Find where the given text appears and provide that cell's center as [x, y] coordinate. 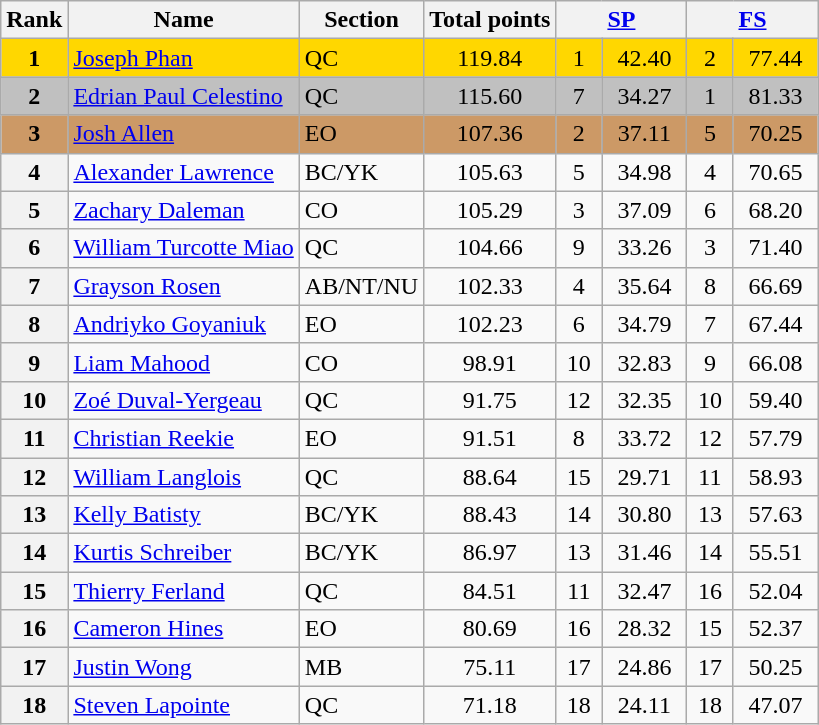
Alexander Lawrence [184, 172]
37.09 [644, 210]
70.65 [776, 172]
77.44 [776, 58]
SP [622, 20]
30.80 [644, 515]
104.66 [490, 248]
37.11 [644, 134]
88.64 [490, 477]
47.07 [776, 705]
32.35 [644, 400]
66.08 [776, 362]
William Turcotte Miao [184, 248]
32.83 [644, 362]
William Langlois [184, 477]
MB [361, 667]
AB/NT/NU [361, 286]
Kurtis Schreiber [184, 553]
81.33 [776, 96]
91.51 [490, 438]
59.40 [776, 400]
Zachary Daleman [184, 210]
52.37 [776, 629]
57.63 [776, 515]
80.69 [490, 629]
75.11 [490, 667]
Kelly Batisty [184, 515]
Josh Allen [184, 134]
Grayson Rosen [184, 286]
119.84 [490, 58]
88.43 [490, 515]
Joseph Phan [184, 58]
102.33 [490, 286]
58.93 [776, 477]
24.11 [644, 705]
102.23 [490, 324]
68.20 [776, 210]
55.51 [776, 553]
24.86 [644, 667]
52.04 [776, 591]
FS [752, 20]
105.63 [490, 172]
Steven Lapointe [184, 705]
34.98 [644, 172]
32.47 [644, 591]
Cameron Hines [184, 629]
70.25 [776, 134]
50.25 [776, 667]
71.18 [490, 705]
Rank [34, 20]
Thierry Ferland [184, 591]
Name [184, 20]
28.32 [644, 629]
35.64 [644, 286]
Edrian Paul Celestino [184, 96]
Christian Reekie [184, 438]
57.79 [776, 438]
Section [361, 20]
107.36 [490, 134]
33.26 [644, 248]
Liam Mahood [184, 362]
84.51 [490, 591]
105.29 [490, 210]
Justin Wong [184, 667]
42.40 [644, 58]
34.79 [644, 324]
66.69 [776, 286]
31.46 [644, 553]
67.44 [776, 324]
91.75 [490, 400]
33.72 [644, 438]
Zoé Duval-Yergeau [184, 400]
Total points [490, 20]
71.40 [776, 248]
29.71 [644, 477]
115.60 [490, 96]
86.97 [490, 553]
98.91 [490, 362]
Andriyko Goyaniuk [184, 324]
34.27 [644, 96]
